For the text-containing cell, return its midpoint in (x, y) coordinate format. 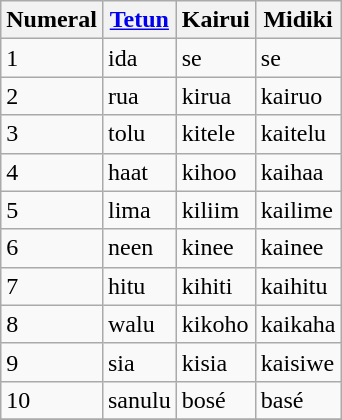
kinee (216, 248)
kiliim (216, 210)
sia (139, 362)
kailime (298, 210)
6 (52, 248)
kaitelu (298, 134)
Tetun (139, 20)
kikoho (216, 324)
rua (139, 96)
kitele (216, 134)
9 (52, 362)
Numeral (52, 20)
haat (139, 172)
7 (52, 286)
3 (52, 134)
kihoo (216, 172)
kirua (216, 96)
kaikaha (298, 324)
neen (139, 248)
5 (52, 210)
tolu (139, 134)
kaihaa (298, 172)
kihiti (216, 286)
10 (52, 400)
kaihitu (298, 286)
walu (139, 324)
4 (52, 172)
1 (52, 58)
Midiki (298, 20)
ida (139, 58)
sanulu (139, 400)
bosé (216, 400)
hitu (139, 286)
8 (52, 324)
2 (52, 96)
kaisiwe (298, 362)
kairuo (298, 96)
lima (139, 210)
kisia (216, 362)
basé (298, 400)
kainee (298, 248)
Kairui (216, 20)
